Determine the [X, Y] coordinate at the center of the cell enclosing the given text.  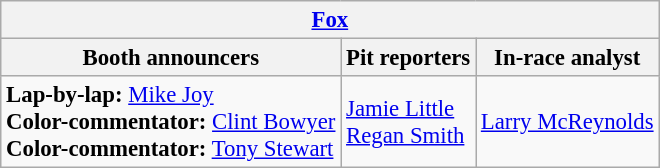
Larry McReynolds [568, 122]
In-race analyst [568, 58]
Pit reporters [408, 58]
Booth announcers [171, 58]
Lap-by-lap: Mike JoyColor-commentator: Clint BowyerColor-commentator: Tony Stewart [171, 122]
Jamie LittleRegan Smith [408, 122]
Fox [330, 20]
